Scan for the cell matching the given text and deliver its [x, y] coordinate at center. 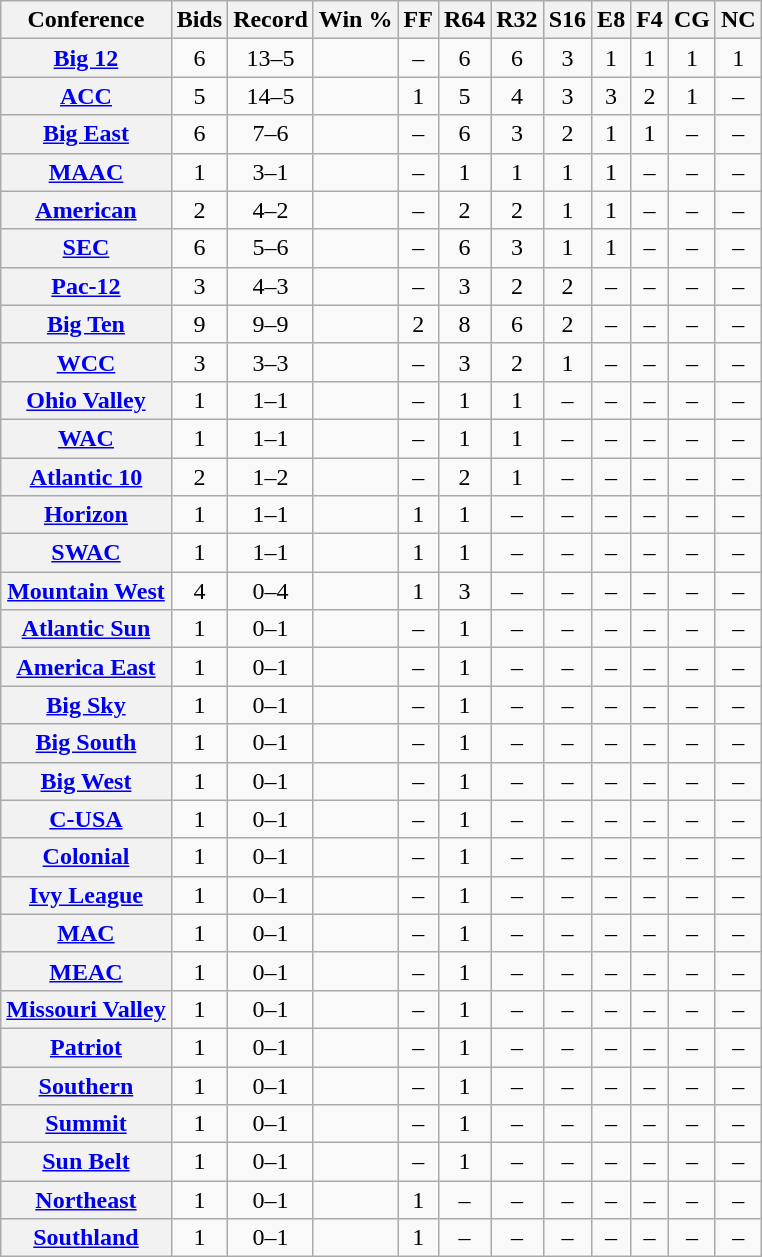
F4 [650, 20]
9 [199, 324]
Missouri Valley [86, 1009]
0–4 [271, 591]
Horizon [86, 515]
1–2 [271, 477]
3–1 [271, 172]
S16 [567, 20]
American [86, 210]
MEAC [86, 971]
Atlantic Sun [86, 629]
Atlantic 10 [86, 477]
Big 12 [86, 58]
Southland [86, 1238]
Ohio Valley [86, 400]
Northeast [86, 1200]
Win % [356, 20]
NC [738, 20]
Big Ten [86, 324]
MAAC [86, 172]
Pac-12 [86, 286]
4–3 [271, 286]
America East [86, 667]
5–6 [271, 248]
Big West [86, 781]
SEC [86, 248]
CG [692, 20]
7–6 [271, 134]
WAC [86, 438]
Big Sky [86, 705]
ACC [86, 96]
4–2 [271, 210]
Conference [86, 20]
Summit [86, 1124]
WCC [86, 362]
13–5 [271, 58]
R64 [464, 20]
14–5 [271, 96]
8 [464, 324]
Sun Belt [86, 1162]
Record [271, 20]
Big South [86, 743]
Patriot [86, 1047]
Mountain West [86, 591]
Big East [86, 134]
Southern [86, 1085]
Colonial [86, 857]
9–9 [271, 324]
Ivy League [86, 895]
E8 [612, 20]
MAC [86, 933]
R32 [517, 20]
Bids [199, 20]
SWAC [86, 553]
C-USA [86, 819]
3–3 [271, 362]
FF [418, 20]
